From the cell containing the given text, extract its center point as [x, y] coordinate. 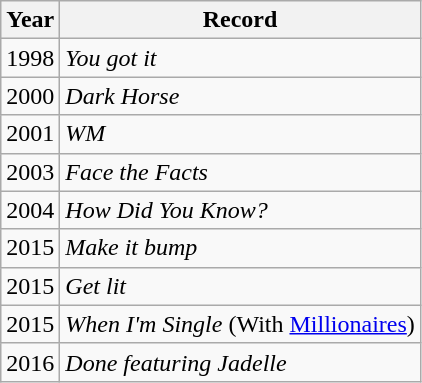
Record [240, 20]
Make it bump [240, 248]
How Did You Know? [240, 210]
Done featuring Jadelle [240, 362]
2004 [30, 210]
Dark Horse [240, 96]
When I'm Single (With Millionaires) [240, 324]
You got it [240, 58]
Face the Facts [240, 172]
2016 [30, 362]
2001 [30, 134]
Year [30, 20]
Get lit [240, 286]
1998 [30, 58]
WM [240, 134]
2003 [30, 172]
2000 [30, 96]
